Identify which cell holds the provided text, then report its [x, y] central coordinate. 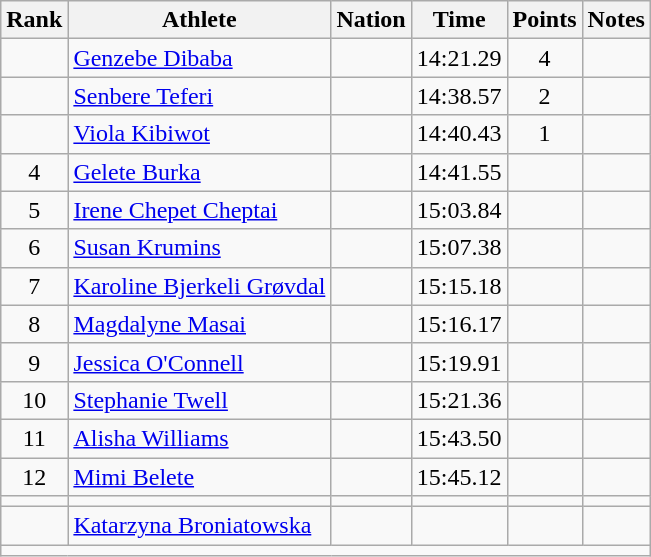
Katarzyna Broniatowska [200, 526]
Magdalyne Masai [200, 324]
15:15.18 [459, 286]
14:21.29 [459, 58]
15:16.17 [459, 324]
14:40.43 [459, 134]
12 [34, 477]
Time [459, 20]
Nation [371, 20]
15:03.84 [459, 210]
15:21.36 [459, 400]
Stephanie Twell [200, 400]
15:19.91 [459, 362]
7 [34, 286]
6 [34, 248]
11 [34, 438]
15:07.38 [459, 248]
Susan Krumins [200, 248]
10 [34, 400]
15:45.12 [459, 477]
14:38.57 [459, 96]
Viola Kibiwot [200, 134]
Rank [34, 20]
2 [544, 96]
1 [544, 134]
15:43.50 [459, 438]
5 [34, 210]
Athlete [200, 20]
Mimi Belete [200, 477]
9 [34, 362]
Irene Chepet Cheptai [200, 210]
Genzebe Dibaba [200, 58]
14:41.55 [459, 172]
Points [544, 20]
Jessica O'Connell [200, 362]
Alisha Williams [200, 438]
Senbere Teferi [200, 96]
8 [34, 324]
Karoline Bjerkeli Grøvdal [200, 286]
Notes [616, 20]
Gelete Burka [200, 172]
